Determine the (X, Y) coordinate at the center of the cell enclosing the given text.  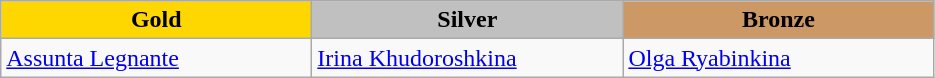
Assunta Legnante (156, 58)
Olga Ryabinkina (778, 58)
Bronze (778, 20)
Silver (468, 20)
Irina Khudoroshkina (468, 58)
Gold (156, 20)
